For the text-containing cell, return its midpoint in (x, y) coordinate format. 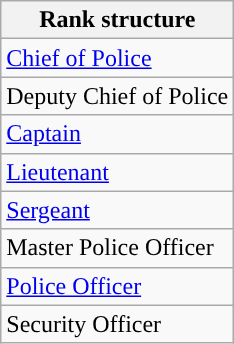
Police Officer (118, 286)
Chief of Police (118, 58)
Master Police Officer (118, 248)
Lieutenant (118, 172)
Rank structure (118, 20)
Deputy Chief of Police (118, 96)
Security Officer (118, 324)
Sergeant (118, 210)
Captain (118, 134)
